Capture the cell that displays the provided text and extract its [X, Y] central coordinate. 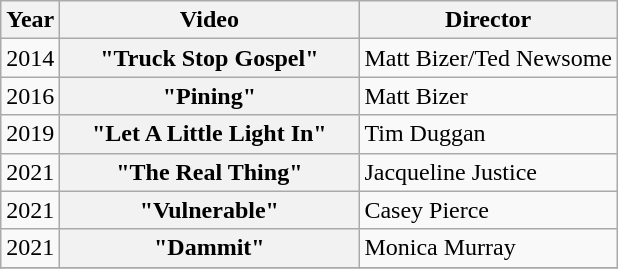
"Let A Little Light In" [210, 134]
2016 [30, 96]
Jacqueline Justice [488, 172]
Director [488, 20]
2019 [30, 134]
Casey Pierce [488, 210]
"Dammit" [210, 248]
Monica Murray [488, 248]
"Truck Stop Gospel" [210, 58]
"Vulnerable" [210, 210]
"Pining" [210, 96]
Matt Bizer/Ted Newsome [488, 58]
Year [30, 20]
2014 [30, 58]
Video [210, 20]
"The Real Thing" [210, 172]
Matt Bizer [488, 96]
Tim Duggan [488, 134]
